For the text-containing cell, return its midpoint in [x, y] coordinate format. 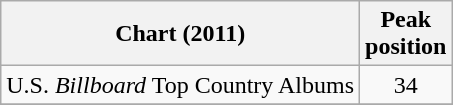
U.S. Billboard Top Country Albums [180, 85]
Peakposition [406, 34]
Chart (2011) [180, 34]
34 [406, 85]
